For the text-containing cell, return its midpoint in [x, y] coordinate format. 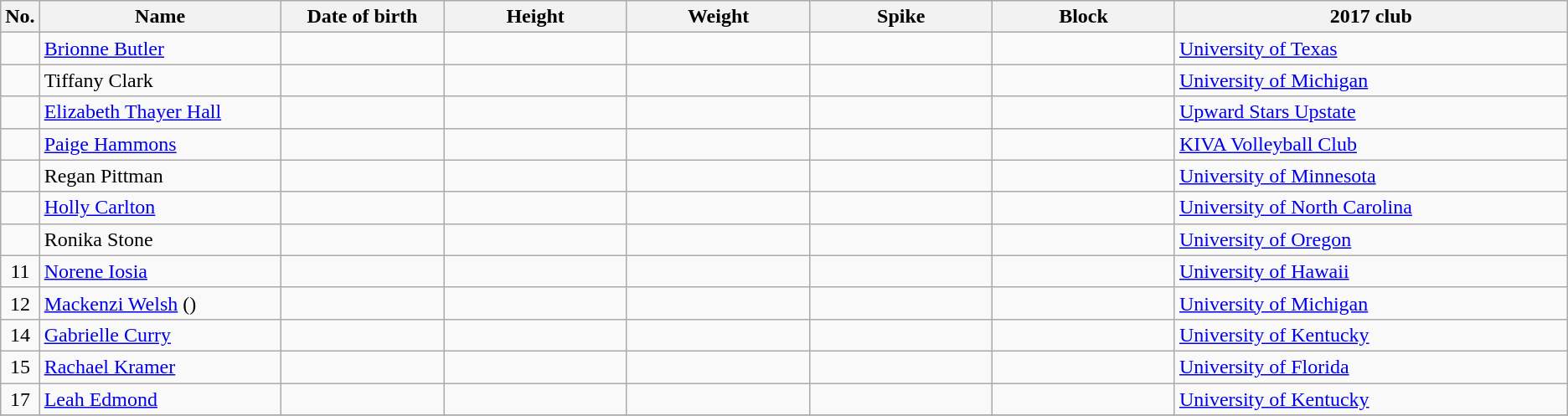
Norene Iosia [160, 271]
Height [535, 17]
Gabrielle Curry [160, 335]
University of Oregon [1370, 239]
Name [160, 17]
2017 club [1370, 17]
Paige Hammons [160, 144]
Date of birth [362, 17]
15 [20, 367]
University of Texas [1370, 49]
Elizabeth Thayer Hall [160, 112]
Tiffany Clark [160, 80]
University of Minnesota [1370, 176]
University of Hawaii [1370, 271]
University of Florida [1370, 367]
Regan Pittman [160, 176]
Rachael Kramer [160, 367]
11 [20, 271]
Brionne Butler [160, 49]
Ronika Stone [160, 239]
Leah Edmond [160, 399]
Holly Carlton [160, 208]
University of North Carolina [1370, 208]
Mackenzi Welsh () [160, 303]
12 [20, 303]
14 [20, 335]
17 [20, 399]
Upward Stars Upstate [1370, 112]
No. [20, 17]
Block [1084, 17]
Spike [901, 17]
KIVA Volleyball Club [1370, 144]
Weight [719, 17]
